Identify which cell holds the provided text, then report its (x, y) central coordinate. 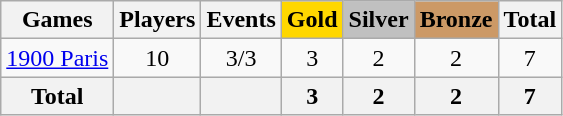
3/3 (241, 58)
Games (58, 20)
Bronze (456, 20)
Silver (378, 20)
10 (158, 58)
1900 Paris (58, 58)
Events (241, 20)
Gold (312, 20)
Players (158, 20)
